From the cell containing the given text, extract its center point as [X, Y] coordinate. 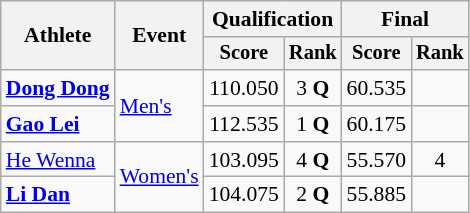
Qualification [273, 19]
Athlete [58, 36]
55.885 [376, 195]
Women's [160, 178]
3 Q [313, 88]
He Wenna [58, 160]
Dong Dong [58, 88]
104.075 [244, 195]
Men's [160, 106]
2 Q [313, 195]
60.535 [376, 88]
4 Q [313, 160]
Event [160, 36]
Li Dan [58, 195]
1 Q [313, 124]
55.570 [376, 160]
60.175 [376, 124]
Gao Lei [58, 124]
103.095 [244, 160]
110.050 [244, 88]
112.535 [244, 124]
4 [440, 160]
Final [406, 19]
